Identify which cell holds the provided text, then report its (X, Y) central coordinate. 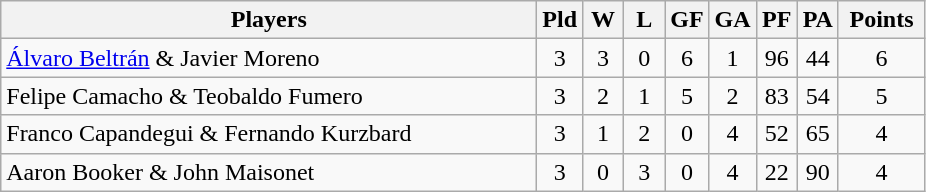
83 (776, 96)
90 (818, 172)
Felipe Camacho & Teobaldo Fumero (269, 96)
Franco Capandegui & Fernando Kurzbard (269, 134)
GA (732, 20)
Players (269, 20)
52 (776, 134)
W (604, 20)
L (644, 20)
Aaron Booker & John Maisonet (269, 172)
PA (818, 20)
65 (818, 134)
GF (687, 20)
22 (776, 172)
54 (818, 96)
Pld (560, 20)
44 (818, 58)
Álvaro Beltrán & Javier Moreno (269, 58)
PF (776, 20)
Points (881, 20)
96 (776, 58)
